Identify which cell holds the provided text, then report its (X, Y) central coordinate. 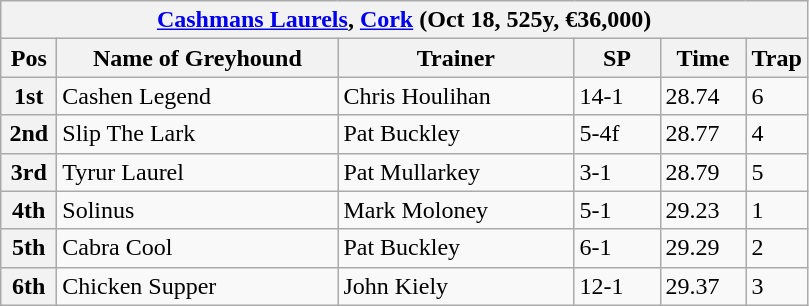
5 (776, 172)
5-1 (617, 210)
John Kiely (456, 286)
Time (703, 58)
Pat Mullarkey (456, 172)
4th (29, 210)
29.23 (703, 210)
Slip The Lark (198, 134)
Tyrur Laurel (198, 172)
Solinus (198, 210)
Cashen Legend (198, 96)
Name of Greyhound (198, 58)
6th (29, 286)
6-1 (617, 248)
Trap (776, 58)
Cabra Cool (198, 248)
28.79 (703, 172)
5th (29, 248)
Pos (29, 58)
1 (776, 210)
6 (776, 96)
12-1 (617, 286)
1st (29, 96)
Cashmans Laurels, Cork (Oct 18, 525y, €36,000) (404, 20)
29.29 (703, 248)
Chicken Supper (198, 286)
14-1 (617, 96)
3 (776, 286)
SP (617, 58)
5-4f (617, 134)
28.74 (703, 96)
Chris Houlihan (456, 96)
3rd (29, 172)
2 (776, 248)
28.77 (703, 134)
29.37 (703, 286)
4 (776, 134)
3-1 (617, 172)
Trainer (456, 58)
2nd (29, 134)
Mark Moloney (456, 210)
